Pinpoint the cell where the given text exists, returning its [x, y] midpoint coordinate. 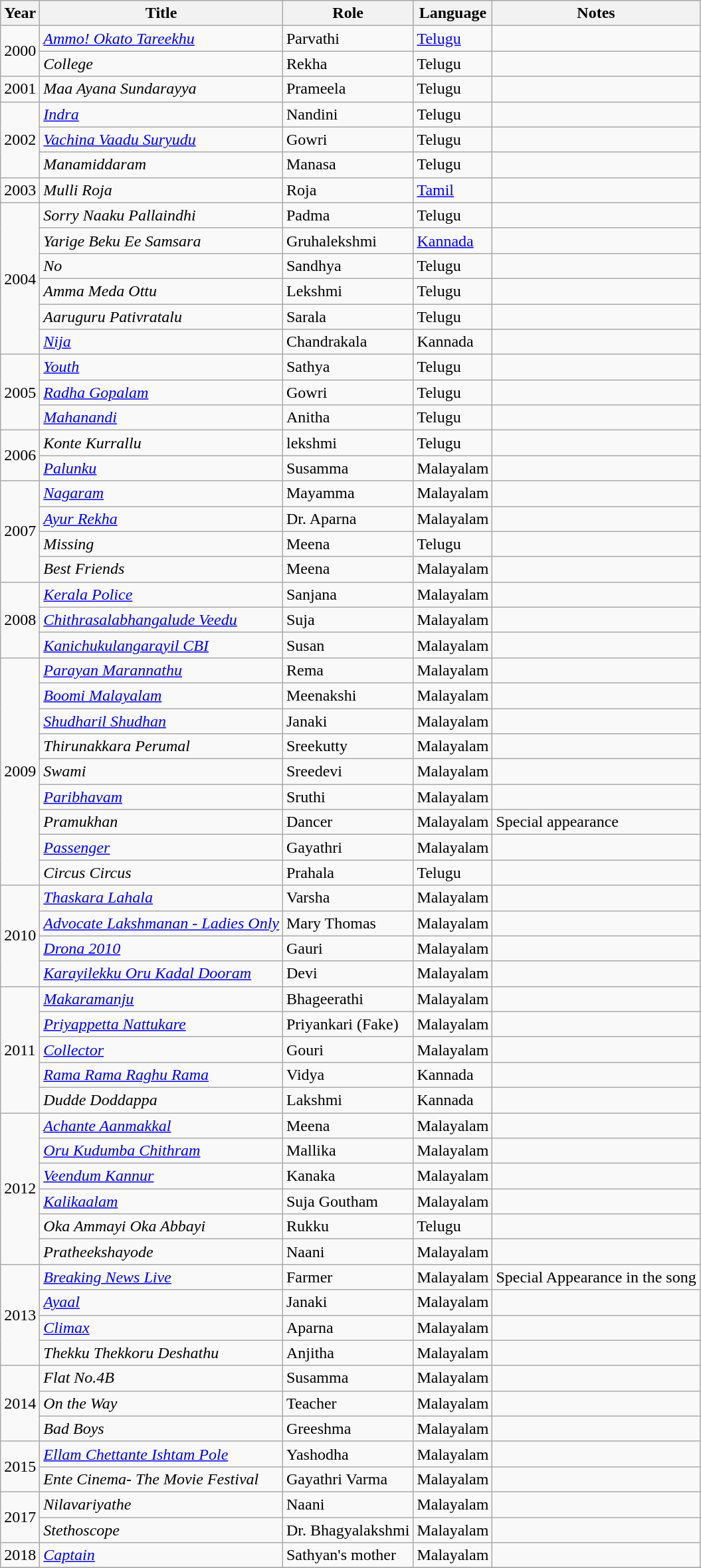
Dr. Bhagyalakshmi [348, 1529]
Pratheekshayode [161, 1252]
Sathyan's mother [348, 1555]
Sreekutty [348, 746]
Dr. Aparna [348, 519]
2002 [20, 139]
Rukku [348, 1227]
Priyappetta Nattukare [161, 1024]
Thekku Thekkoru Deshathu [161, 1353]
Suja Goutham [348, 1201]
Mayamma [348, 493]
Greeshma [348, 1429]
No [161, 266]
Special Appearance in the song [596, 1277]
Bad Boys [161, 1429]
2017 [20, 1517]
2009 [20, 772]
Collector [161, 1049]
Ammo! Okato Tareekhu [161, 39]
Sarala [348, 317]
2004 [20, 278]
Youth [161, 367]
Teacher [348, 1403]
Captain [161, 1555]
Rekha [348, 64]
Chandrakala [348, 342]
Special appearance [596, 822]
Kalikaalam [161, 1201]
Bhageerathi [348, 999]
Oka Ammayi Oka Abbayi [161, 1227]
Sanjana [348, 594]
2010 [20, 936]
Karayilekku Oru Kadal Dooram [161, 974]
Mary Thomas [348, 923]
Priyankari (Fake) [348, 1024]
Dudde Doddappa [161, 1100]
Mallika [348, 1151]
Yarige Beku Ee Samsara [161, 240]
Konte Kurrallu [161, 443]
Sruthi [348, 797]
Sathya [348, 367]
2014 [20, 1403]
Ayur Rekha [161, 519]
2011 [20, 1049]
Suja [348, 620]
Vachina Vaadu Suryudu [161, 139]
Makaramanju [161, 999]
Shudharil Shudhan [161, 721]
Flat No.4B [161, 1378]
Circus Circus [161, 873]
Indra [161, 114]
Mahanandi [161, 418]
Mulli Roja [161, 190]
Thirunakkara Perumal [161, 746]
Language [453, 13]
2000 [20, 51]
Best Friends [161, 569]
Nija [161, 342]
Radha Gopalam [161, 392]
Padma [348, 215]
Kanichukulangarayil CBI [161, 645]
Maa Ayana Sundarayya [161, 89]
Nilavariyathe [161, 1504]
Anjitha [348, 1353]
Yashodha [348, 1454]
Parvathi [348, 39]
Kerala Police [161, 594]
Sreedevi [348, 772]
Paribhavam [161, 797]
2005 [20, 392]
Gauri [348, 948]
2007 [20, 531]
2003 [20, 190]
Manasa [348, 165]
Palunku [161, 468]
Thaskara Lahala [161, 898]
Aaruguru Pativratalu [161, 317]
Pramukhan [161, 822]
Roja [348, 190]
Rama Rama Raghu Rama [161, 1075]
2006 [20, 456]
Oru Kudumba Chithram [161, 1151]
Chithrasalabhangalude Veedu [161, 620]
2001 [20, 89]
Sandhya [348, 266]
Farmer [348, 1277]
Ayaal [161, 1302]
Swami [161, 772]
Prameela [348, 89]
2012 [20, 1189]
Amma Meda Ottu [161, 291]
Nandini [348, 114]
Climax [161, 1328]
2015 [20, 1466]
Rema [348, 670]
Gruhalekshmi [348, 240]
Anitha [348, 418]
Title [161, 13]
Nagaram [161, 493]
2008 [20, 620]
Parayan Marannathu [161, 670]
Breaking News Live [161, 1277]
Gouri [348, 1049]
Achante Aanmakkal [161, 1126]
Aparna [348, 1328]
Lakshmi [348, 1100]
2018 [20, 1555]
Notes [596, 13]
Drona 2010 [161, 948]
Meenakshi [348, 695]
Susan [348, 645]
Prahala [348, 873]
Gayathri [348, 847]
Devi [348, 974]
Lekshmi [348, 291]
2013 [20, 1315]
On the Way [161, 1403]
Manamiddaram [161, 165]
Boomi Malayalam [161, 695]
Sorry Naaku Pallaindhi [161, 215]
College [161, 64]
Vidya [348, 1075]
lekshmi [348, 443]
Dancer [348, 822]
Stethoscope [161, 1529]
Kanaka [348, 1176]
Varsha [348, 898]
Gayathri Varma [348, 1479]
Year [20, 13]
Advocate Lakshmanan - Ladies Only [161, 923]
Role [348, 13]
Ente Cinema- The Movie Festival [161, 1479]
Missing [161, 544]
Tamil [453, 190]
Ellam Chettante Ishtam Pole [161, 1454]
Passenger [161, 847]
Veendum Kannur [161, 1176]
